Extract the [X, Y] coordinate from the center of the cell holding the provided text.  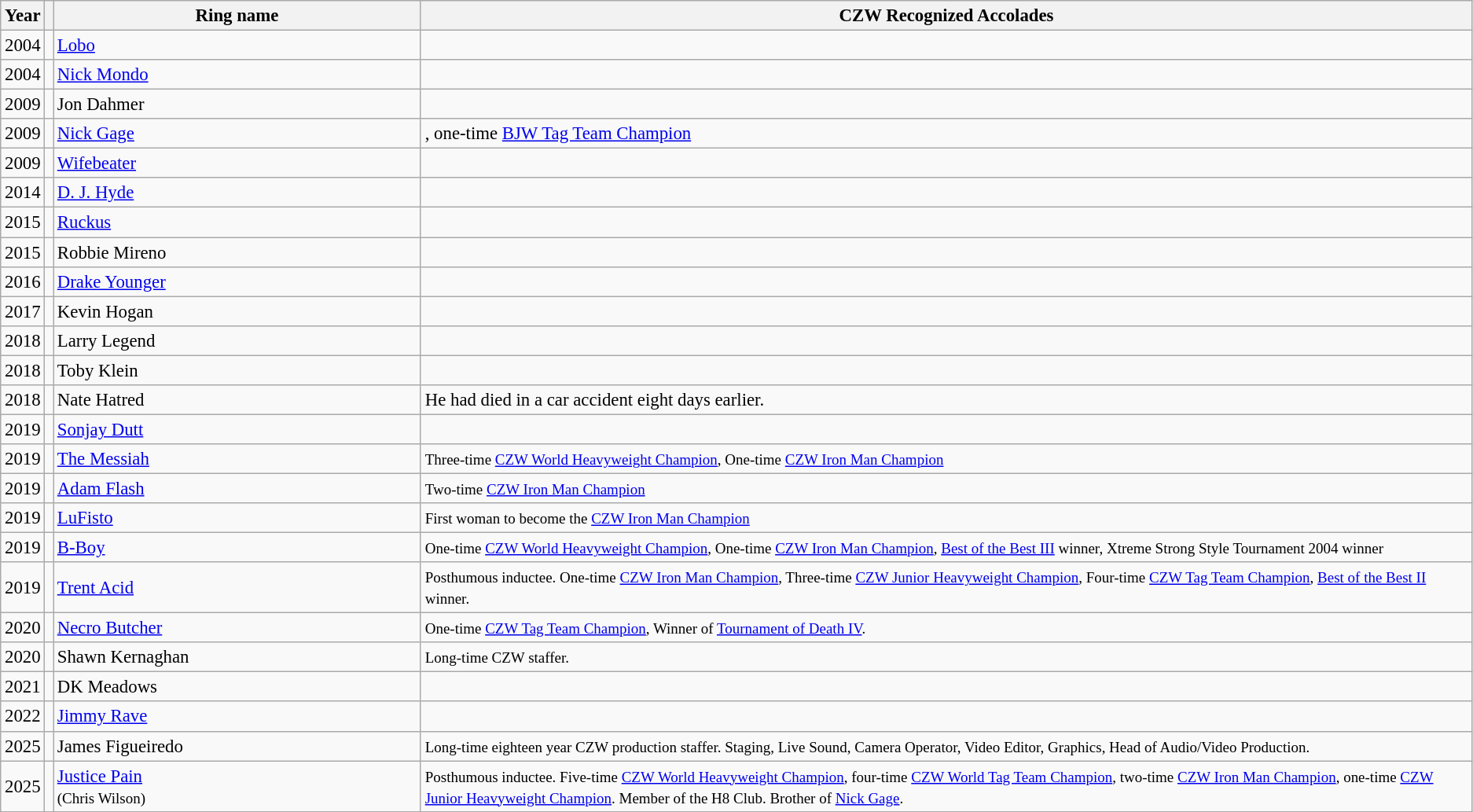
Nate Hatred [237, 400]
Larry Legend [237, 340]
Ruckus [237, 222]
2022 [23, 717]
The Messiah [237, 459]
Ring name [237, 16]
, one-time BJW Tag Team Champion [946, 134]
Justice Pain(Chris Wilson) [237, 786]
First woman to become the CZW Iron Man Champion [946, 518]
Nick Gage [237, 134]
Adam Flash [237, 488]
Trent Acid [237, 588]
Jimmy Rave [237, 717]
2021 [23, 687]
One-time CZW World Heavyweight Champion, One-time CZW Iron Man Champion, Best of the Best III winner, Xtreme Strong Style Tournament 2004 winner [946, 548]
Lobo [237, 46]
He had died in a car accident eight days earlier. [946, 400]
Robbie Mireno [237, 252]
Jon Dahmer [237, 105]
Long-time eighteen year CZW production staffer. Staging, Live Sound, Camera Operator, Video Editor, Graphics, Head of Audio/Video Production. [946, 746]
Necro Butcher [237, 628]
Kevin Hogan [237, 311]
2016 [23, 281]
Sonjay Dutt [237, 429]
D. J. Hyde [237, 193]
CZW Recognized Accolades [946, 16]
Year [23, 16]
Nick Mondo [237, 75]
Drake Younger [237, 281]
One-time CZW Tag Team Champion, Winner of Tournament of Death IV. [946, 628]
Two-time CZW Iron Man Champion [946, 488]
Shawn Kernaghan [237, 657]
B-Boy [237, 548]
DK Meadows [237, 687]
James Figueiredo [237, 746]
Toby Klein [237, 370]
2017 [23, 311]
Wifebeater [237, 164]
Long-time CZW staffer. [946, 657]
Three-time CZW World Heavyweight Champion, One-time CZW Iron Man Champion [946, 459]
LuFisto [237, 518]
2014 [23, 193]
